Extract the (x, y) coordinate from the center of the cell holding the provided text.  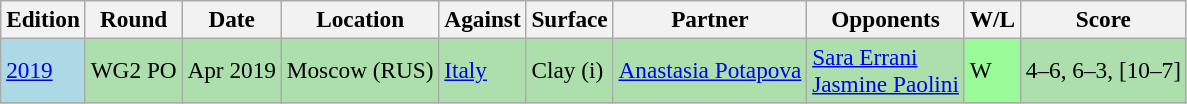
Apr 2019 (232, 70)
Date (232, 19)
2019 (44, 70)
Location (360, 19)
W (992, 70)
Sara Errani Jasmine Paolini (886, 70)
Score (1103, 19)
Edition (44, 19)
Moscow (RUS) (360, 70)
Anastasia Potapova (710, 70)
Clay (i) (570, 70)
Surface (570, 19)
Round (134, 19)
Italy (482, 70)
Against (482, 19)
4–6, 6–3, [10–7] (1103, 70)
W/L (992, 19)
Opponents (886, 19)
WG2 PO (134, 70)
Partner (710, 19)
